Return the (x, y) coordinate for the center point of the cell that contains the specified text.  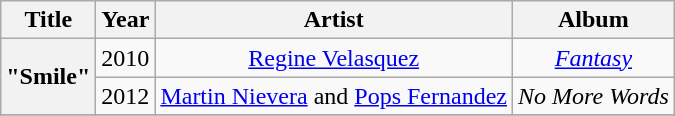
Regine Velasquez (334, 58)
No More Words (594, 96)
Fantasy (594, 58)
Year (126, 20)
2010 (126, 58)
2012 (126, 96)
Martin Nievera and Pops Fernandez (334, 96)
Album (594, 20)
Artist (334, 20)
Title (48, 20)
"Smile" (48, 77)
